Locate the cell with the specified text and output its [x, y] center coordinate. 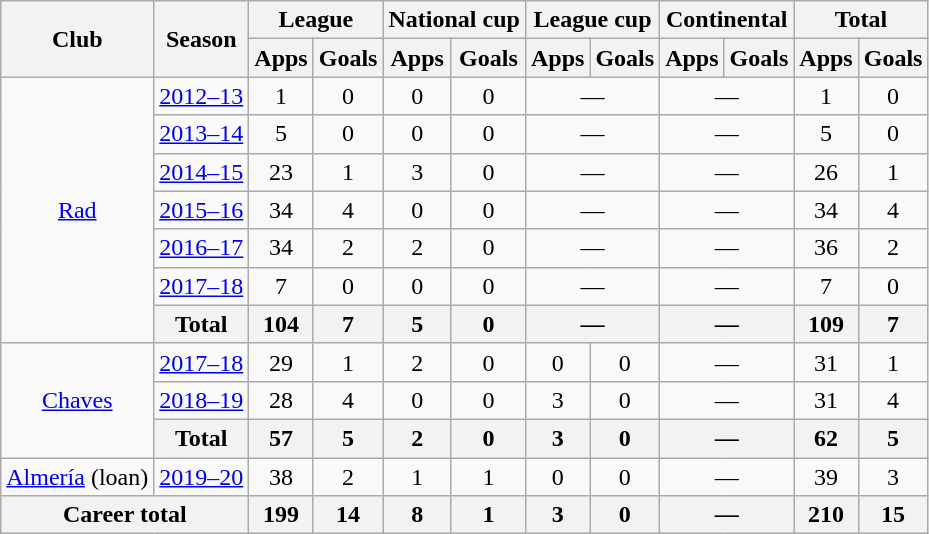
2014–15 [202, 172]
14 [348, 515]
26 [826, 172]
62 [826, 438]
8 [417, 515]
2013–14 [202, 134]
29 [281, 362]
2019–20 [202, 477]
2015–16 [202, 210]
38 [281, 477]
2016–17 [202, 248]
2018–19 [202, 400]
104 [281, 324]
15 [893, 515]
39 [826, 477]
2012–13 [202, 96]
Continental [727, 20]
Club [78, 39]
23 [281, 172]
National cup [454, 20]
Rad [78, 210]
210 [826, 515]
28 [281, 400]
57 [281, 438]
League cup [592, 20]
Career total [125, 515]
109 [826, 324]
League [316, 20]
Season [202, 39]
36 [826, 248]
Almería (loan) [78, 477]
Chaves [78, 400]
199 [281, 515]
